Determine the [X, Y] coordinate at the center of the cell enclosing the given text.  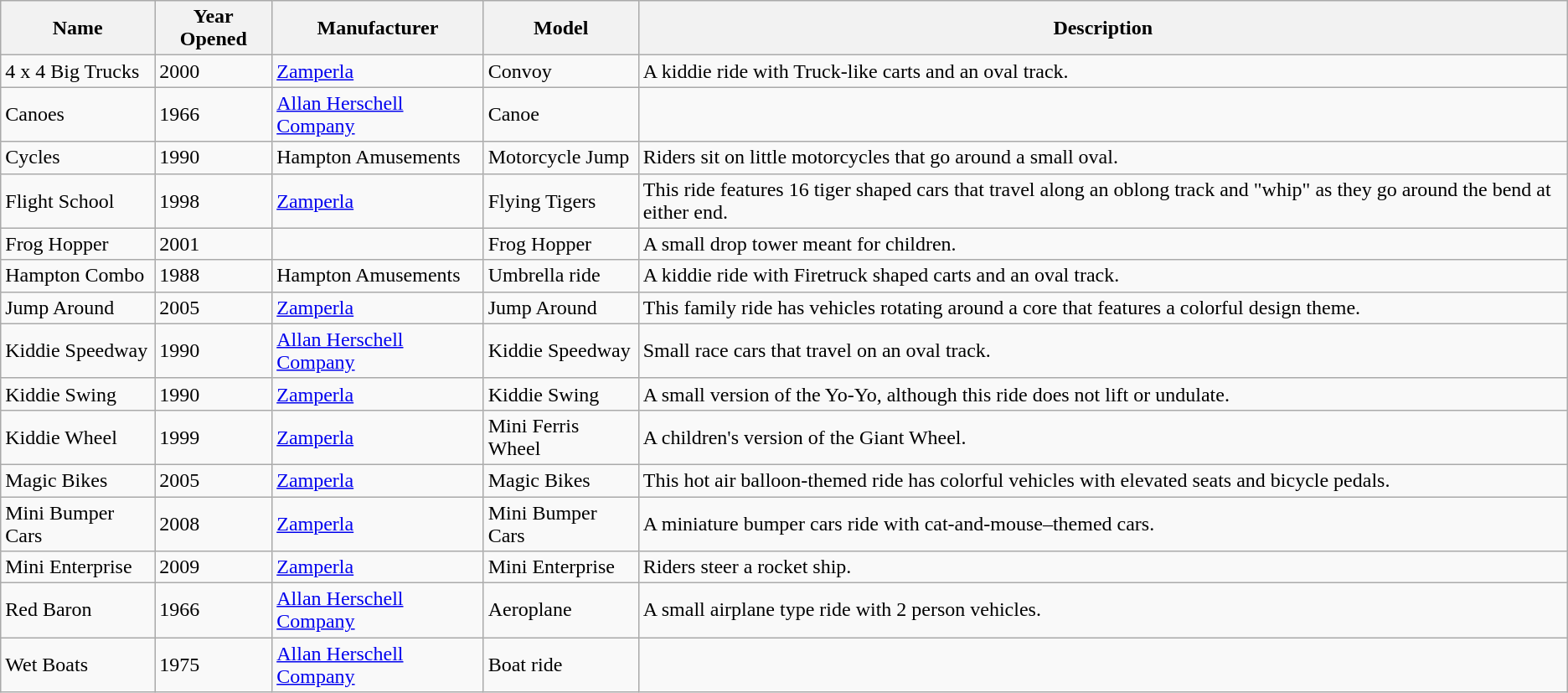
Year Opened [214, 28]
Flight School [78, 201]
Cycles [78, 158]
4 x 4 Big Trucks [78, 71]
A kiddie ride with Truck-like carts and an oval track. [1102, 71]
Mini Ferris Wheel [561, 437]
1988 [214, 276]
Hampton Combo [78, 276]
Small race cars that travel on an oval track. [1102, 350]
Name [78, 28]
Riders steer a rocket ship. [1102, 567]
2001 [214, 244]
Convoy [561, 71]
2009 [214, 567]
Description [1102, 28]
Boat ride [561, 665]
Riders sit on little motorcycles that go around a small oval. [1102, 158]
Flying Tigers [561, 201]
Aeroplane [561, 610]
Red Baron [78, 610]
Model [561, 28]
2008 [214, 523]
A children's version of the Giant Wheel. [1102, 437]
Umbrella ride [561, 276]
A small drop tower meant for children. [1102, 244]
This hot air balloon-themed ride has colorful vehicles with elevated seats and bicycle pedals. [1102, 480]
Motorcycle Jump [561, 158]
A kiddie ride with Firetruck shaped carts and an oval track. [1102, 276]
This ride features 16 tiger shaped cars that travel along an oblong track and "whip" as they go around the bend at either end. [1102, 201]
Manufacturer [378, 28]
1999 [214, 437]
Canoes [78, 114]
Wet Boats [78, 665]
This family ride has vehicles rotating around a core that features a colorful design theme. [1102, 308]
2000 [214, 71]
1975 [214, 665]
A small airplane type ride with 2 person vehicles. [1102, 610]
1998 [214, 201]
A small version of the Yo-Yo, although this ride does not lift or undulate. [1102, 394]
A miniature bumper cars ride with cat-and-mouse–themed cars. [1102, 523]
Canoe [561, 114]
Kiddie Wheel [78, 437]
